Search for the cell housing the specified text and yield its [X, Y] center coordinate. 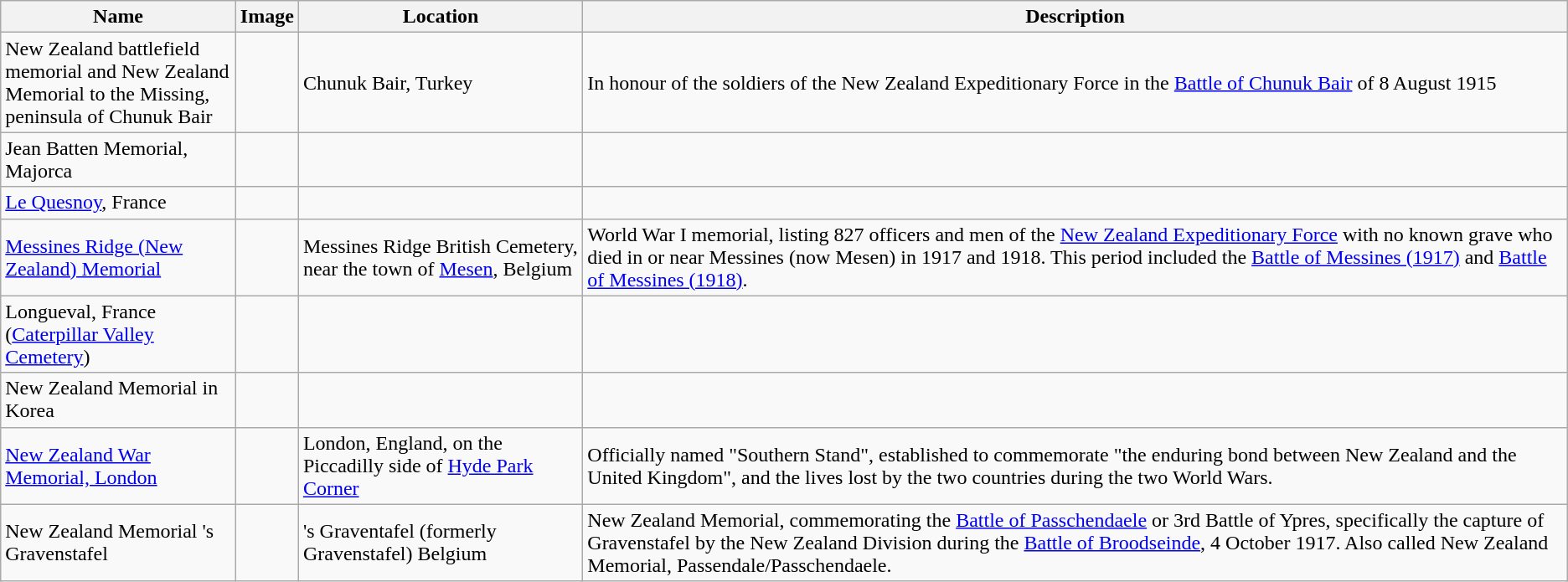
Messines Ridge (New Zealand) Memorial [119, 257]
's Graventafel (formerly Gravenstafel) Belgium [441, 543]
In honour of the soldiers of the New Zealand Expeditionary Force in the Battle of Chunuk Bair of 8 August 1915 [1075, 82]
Jean Batten Memorial, Majorca [119, 159]
London, England, on the Piccadilly side of Hyde Park Corner [441, 466]
Image [266, 17]
Description [1075, 17]
Chunuk Bair, Turkey [441, 82]
Name [119, 17]
New Zealand War Memorial, London [119, 466]
New Zealand battlefield memorial and New Zealand Memorial to the Missing, peninsula of Chunuk Bair [119, 82]
Location [441, 17]
Longueval, France (Caterpillar Valley Cemetery) [119, 334]
New Zealand Memorial in Korea [119, 400]
Messines Ridge British Cemetery, near the town of Mesen, Belgium [441, 257]
New Zealand Memorial 's Gravenstafel [119, 543]
Le Quesnoy, France [119, 203]
